Identify which cell holds the provided text, then report its (x, y) central coordinate. 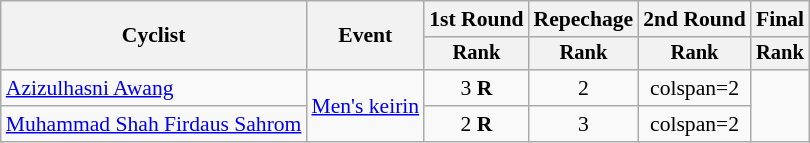
Azizulhasni Awang (154, 88)
Repechage (584, 19)
Cyclist (154, 36)
2nd Round (694, 19)
3 R (476, 88)
Final (780, 19)
1st Round (476, 19)
2 R (476, 124)
Event (365, 36)
Muhammad Shah Firdaus Sahrom (154, 124)
2 (584, 88)
3 (584, 124)
Men's keirin (365, 106)
